Determine the [x, y] coordinate at the center of the cell enclosing the given text.  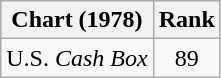
89 [186, 58]
Chart (1978) [77, 20]
U.S. Cash Box [77, 58]
Rank [186, 20]
